Locate the cell with the specified text and output its [x, y] center coordinate. 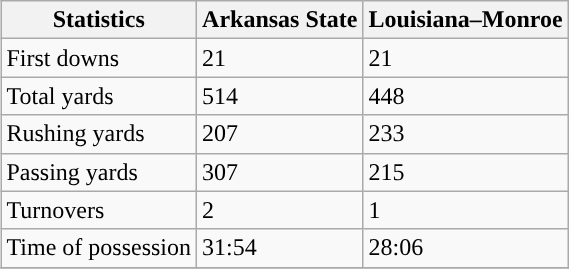
1 [466, 210]
Time of possession [99, 248]
Rushing yards [99, 134]
28:06 [466, 248]
Louisiana–Monroe [466, 20]
233 [466, 134]
2 [280, 210]
215 [466, 172]
514 [280, 96]
Arkansas State [280, 20]
Total yards [99, 96]
307 [280, 172]
Turnovers [99, 210]
448 [466, 96]
207 [280, 134]
Statistics [99, 20]
31:54 [280, 248]
Passing yards [99, 172]
First downs [99, 58]
